From the cell containing the given text, extract its center point as [x, y] coordinate. 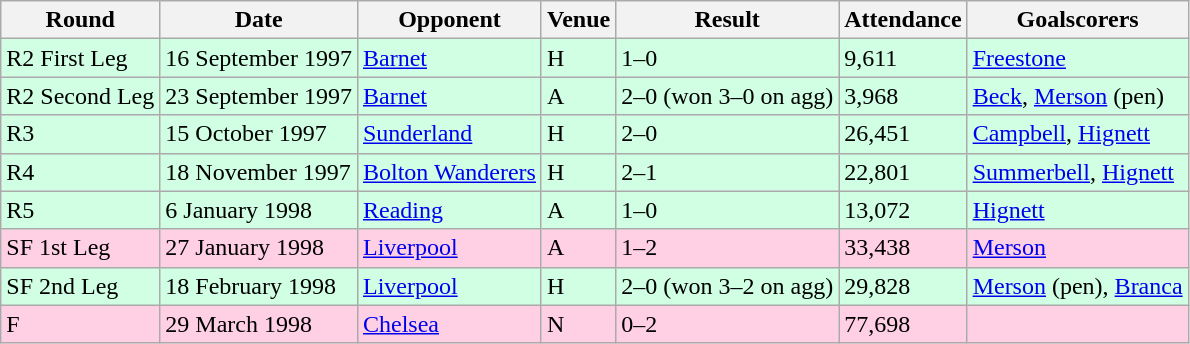
Bolton Wanderers [449, 172]
R5 [80, 210]
Sunderland [449, 134]
2–0 (won 3–2 on agg) [728, 286]
13,072 [903, 210]
Chelsea [449, 324]
Attendance [903, 20]
Date [259, 20]
R4 [80, 172]
77,698 [903, 324]
R2 Second Leg [80, 96]
18 November 1997 [259, 172]
0–2 [728, 324]
18 February 1998 [259, 286]
Beck, Merson (pen) [1078, 96]
1–2 [728, 248]
9,611 [903, 58]
29 March 1998 [259, 324]
N [578, 324]
Merson [1078, 248]
Merson (pen), Branca [1078, 286]
3,968 [903, 96]
SF 1st Leg [80, 248]
Reading [449, 210]
33,438 [903, 248]
23 September 1997 [259, 96]
26,451 [903, 134]
SF 2nd Leg [80, 286]
Venue [578, 20]
27 January 1998 [259, 248]
F [80, 324]
15 October 1997 [259, 134]
2–1 [728, 172]
R3 [80, 134]
2–0 (won 3–0 on agg) [728, 96]
22,801 [903, 172]
Freestone [1078, 58]
29,828 [903, 286]
Result [728, 20]
Hignett [1078, 210]
2–0 [728, 134]
Summerbell, Hignett [1078, 172]
Opponent [449, 20]
Round [80, 20]
R2 First Leg [80, 58]
Goalscorers [1078, 20]
16 September 1997 [259, 58]
Campbell, Hignett [1078, 134]
6 January 1998 [259, 210]
